Scan for the cell matching the given text and deliver its (X, Y) coordinate at center. 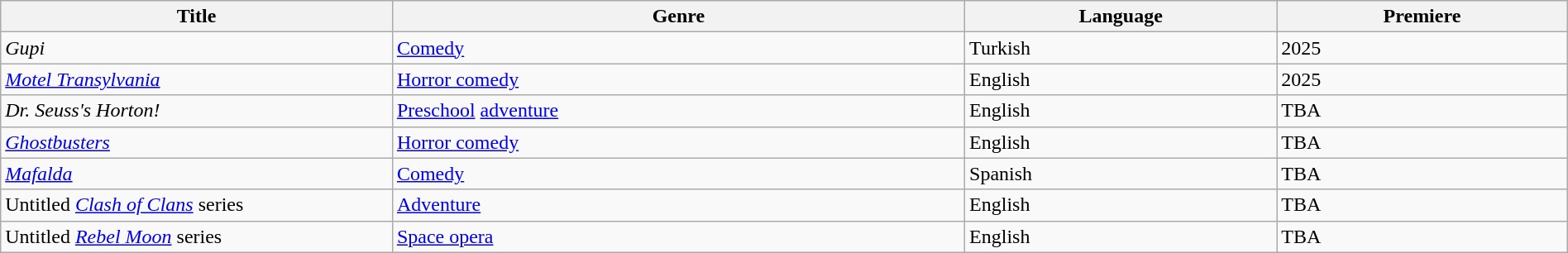
Adventure (678, 205)
Motel Transylvania (197, 79)
Untitled Rebel Moon series (197, 236)
Preschool adventure (678, 111)
Language (1121, 17)
Dr. Seuss's Horton! (197, 111)
Ghostbusters (197, 142)
Spanish (1121, 174)
Mafalda (197, 174)
Space opera (678, 236)
Premiere (1422, 17)
Genre (678, 17)
Untitled Clash of Clans series (197, 205)
Title (197, 17)
Gupi (197, 48)
Turkish (1121, 48)
